Detect which cell encompasses the target text, then output its [x, y] center coordinate. 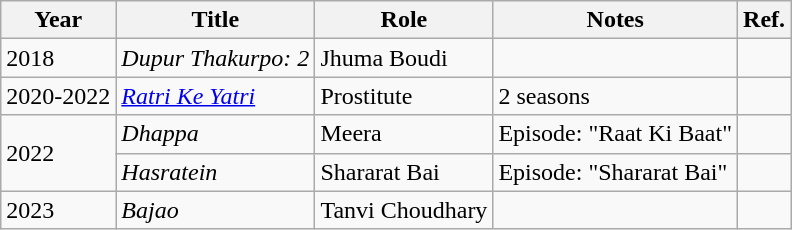
Ref. [764, 20]
2023 [58, 210]
Ratri Ke Yatri [216, 96]
Jhuma Boudi [404, 58]
Hasratein [216, 172]
Prostitute [404, 96]
Dhappa [216, 134]
2018 [58, 58]
2020-2022 [58, 96]
2022 [58, 153]
Notes [616, 20]
Tanvi Choudhary [404, 210]
Year [58, 20]
Bajao [216, 210]
Dupur Thakurpo: 2 [216, 58]
Title [216, 20]
Episode: "Shararat Bai" [616, 172]
Meera [404, 134]
2 seasons [616, 96]
Episode: "Raat Ki Baat" [616, 134]
Shararat Bai [404, 172]
Role [404, 20]
